Detect which cell encompasses the target text, then output its (x, y) center coordinate. 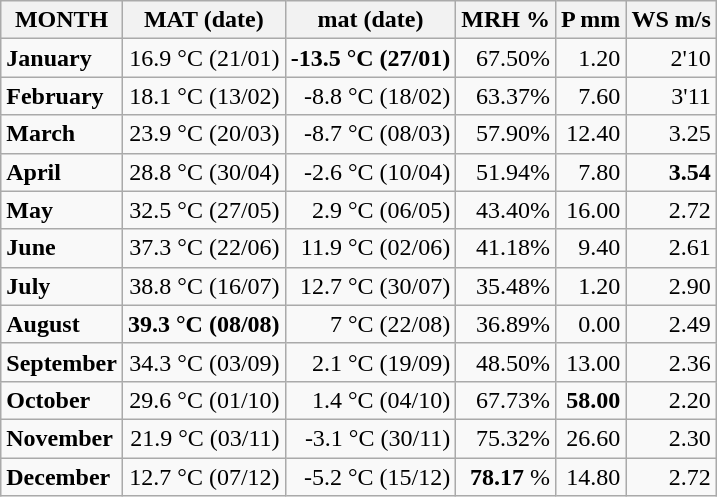
2.30 (671, 438)
11.9 °C (02/06) (370, 248)
August (62, 324)
14.80 (590, 477)
16.9 °C (21/01) (204, 58)
12.7 °C (30/07) (370, 286)
78.17 % (506, 477)
July (62, 286)
63.37% (506, 96)
58.00 (590, 400)
May (62, 210)
2.90 (671, 286)
26.60 (590, 438)
43.40% (506, 210)
48.50% (506, 362)
October (62, 400)
3.54 (671, 172)
16.00 (590, 210)
35.48% (506, 286)
MONTH (62, 20)
36.89% (506, 324)
2.9 °C (06/05) (370, 210)
MAT (date) (204, 20)
12.40 (590, 134)
September (62, 362)
9.40 (590, 248)
75.32% (506, 438)
2.61 (671, 248)
38.8 °C (16/07) (204, 286)
2.49 (671, 324)
MRH % (506, 20)
18.1 °C (13/02) (204, 96)
2'10 (671, 58)
37.3 °C (22/06) (204, 248)
12.7 °C (07/12) (204, 477)
2.20 (671, 400)
51.94% (506, 172)
34.3 °C (03/09) (204, 362)
-8.8 °C (18/02) (370, 96)
mat (date) (370, 20)
67.73% (506, 400)
7.60 (590, 96)
7 °C (22/08) (370, 324)
November (62, 438)
3'11 (671, 96)
28.8 °C (30/04) (204, 172)
P mm (590, 20)
April (62, 172)
57.90% (506, 134)
7.80 (590, 172)
-3.1 °C (30/11) (370, 438)
1.4 °C (04/10) (370, 400)
December (62, 477)
-2.6 °C (10/04) (370, 172)
-5.2 °C (15/12) (370, 477)
29.6 °C (01/10) (204, 400)
67.50% (506, 58)
June (62, 248)
February (62, 96)
January (62, 58)
0.00 (590, 324)
-13.5 °C (27/01) (370, 58)
13.00 (590, 362)
39.3 °C (08/08) (204, 324)
-8.7 °C (08/03) (370, 134)
2.36 (671, 362)
32.5 °C (27/05) (204, 210)
21.9 °C (03/11) (204, 438)
41.18% (506, 248)
23.9 °C (20/03) (204, 134)
2.1 °C (19/09) (370, 362)
3.25 (671, 134)
WS m/s (671, 20)
March (62, 134)
